Return [x, y] of the center of cell containing provided text 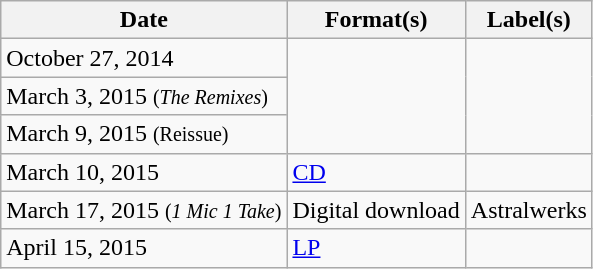
March 3, 2015 (The Remixes) [144, 96]
LP [376, 248]
Astralwerks [528, 210]
Label(s) [528, 20]
March 17, 2015 (1 Mic 1 Take) [144, 210]
October 27, 2014 [144, 58]
Date [144, 20]
CD [376, 172]
Digital download [376, 210]
March 10, 2015 [144, 172]
April 15, 2015 [144, 248]
March 9, 2015 (Reissue) [144, 134]
Format(s) [376, 20]
